Identify which cell holds the provided text, then report its (X, Y) central coordinate. 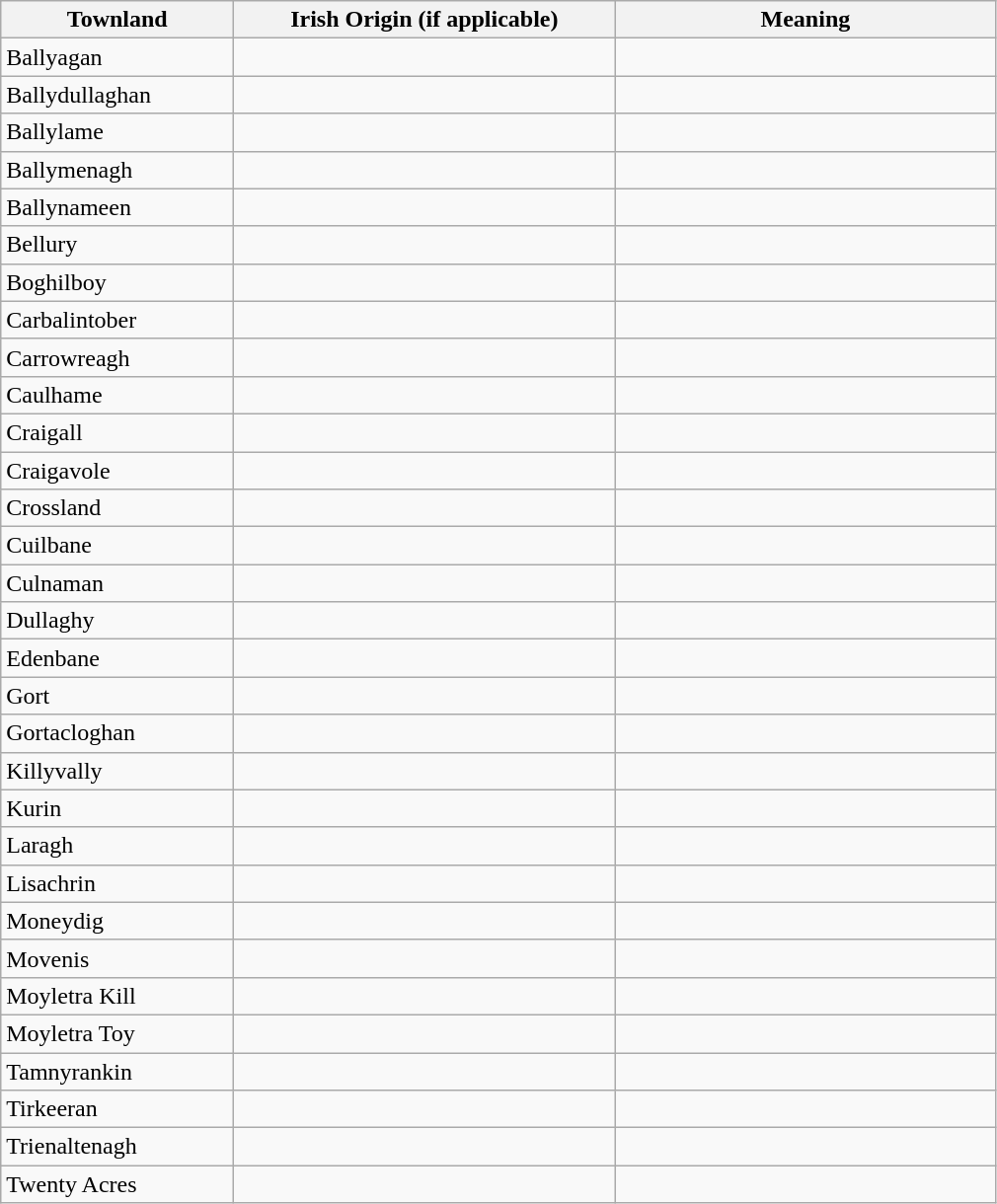
Gortacloghan (117, 733)
Townland (117, 20)
Bellury (117, 245)
Ballynameen (117, 207)
Carrowreagh (117, 357)
Lisachrin (117, 883)
Gort (117, 696)
Moyletra Kill (117, 996)
Culnaman (117, 583)
Carbalintober (117, 320)
Dullaghy (117, 621)
Edenbane (117, 658)
Meaning (805, 20)
Twenty Acres (117, 1184)
Laragh (117, 846)
Craigavole (117, 471)
Ballymenagh (117, 170)
Crossland (117, 508)
Craigall (117, 432)
Ballyagan (117, 57)
Ballydullaghan (117, 95)
Kurin (117, 808)
Tirkeeran (117, 1109)
Ballylame (117, 132)
Tamnyrankin (117, 1071)
Irish Origin (if applicable) (424, 20)
Trienaltenagh (117, 1147)
Movenis (117, 958)
Caulhame (117, 395)
Killyvally (117, 771)
Moneydig (117, 921)
Cuilbane (117, 546)
Moyletra Toy (117, 1033)
Boghilboy (117, 282)
